Identify which cell holds the provided text, then report its [x, y] central coordinate. 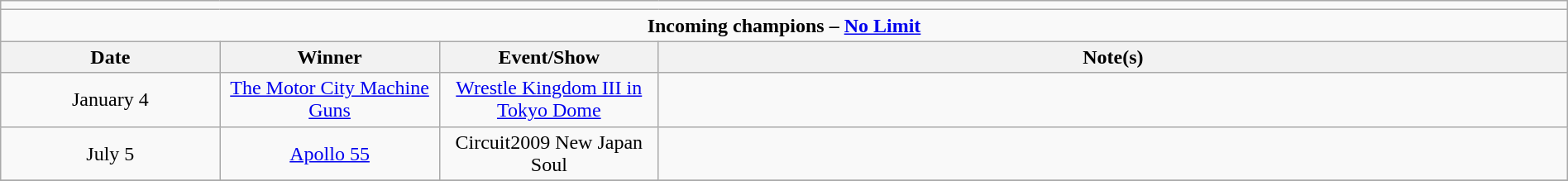
The Motor City Machine Guns [329, 99]
Date [111, 57]
July 5 [111, 154]
Wrestle Kingdom III in Tokyo Dome [549, 99]
Incoming champions – No Limit [784, 26]
Event/Show [549, 57]
January 4 [111, 99]
Apollo 55 [329, 154]
Winner [329, 57]
Note(s) [1113, 57]
Circuit2009 New Japan Soul [549, 154]
